Return the [x, y] coordinate for the center point of the cell that contains the specified text.  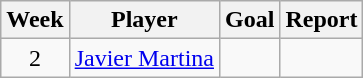
Week [35, 20]
2 [35, 58]
Report [322, 20]
Javier Martina [144, 58]
Goal [249, 20]
Player [144, 20]
